Return (x, y) of the center of cell containing provided text 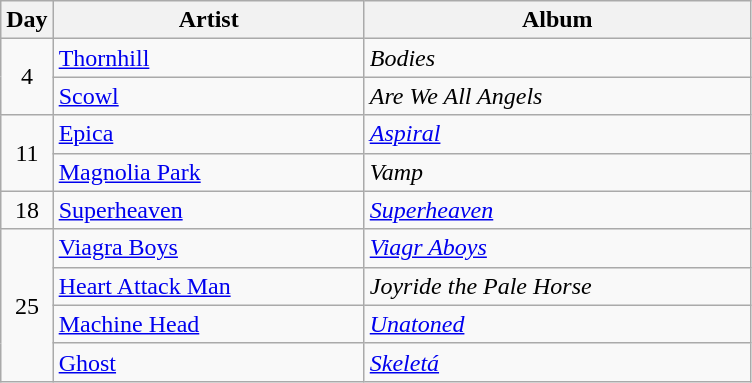
Joyride the Pale Horse (557, 286)
Machine Head (208, 324)
Album (557, 20)
Viagr Aboys (557, 248)
Thornhill (208, 58)
Ghost (208, 362)
Day (27, 20)
11 (27, 153)
18 (27, 210)
Epica (208, 134)
25 (27, 305)
Scowl (208, 96)
Skeletá (557, 362)
Viagra Boys (208, 248)
Aspiral (557, 134)
Magnolia Park (208, 172)
Are We All Angels (557, 96)
Unatoned (557, 324)
Artist (208, 20)
Bodies (557, 58)
4 (27, 77)
Vamp (557, 172)
Heart Attack Man (208, 286)
